Identify which cell holds the provided text, then report its [x, y] central coordinate. 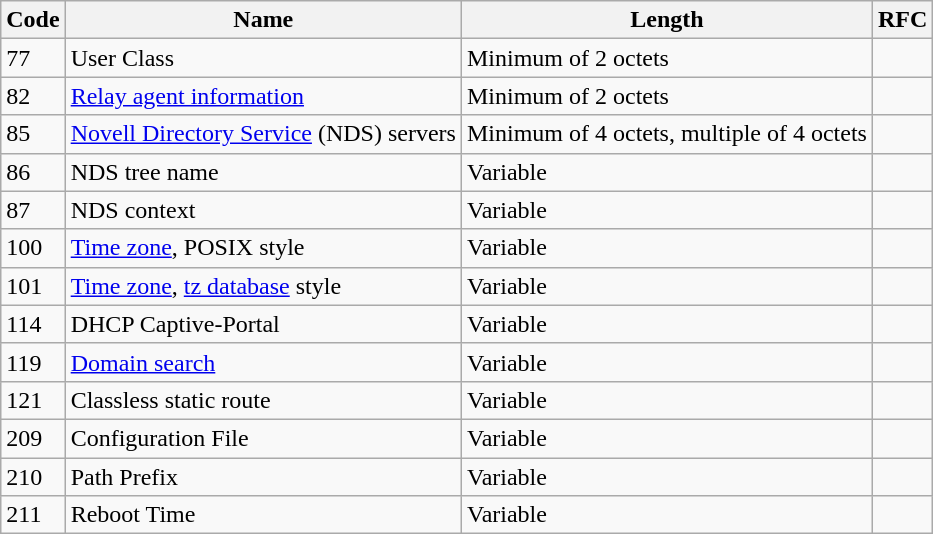
77 [33, 58]
Classless static route [263, 400]
Configuration File [263, 438]
Domain search [263, 362]
87 [33, 210]
NDS tree name [263, 172]
209 [33, 438]
Path Prefix [263, 477]
Reboot Time [263, 515]
86 [33, 172]
85 [33, 134]
119 [33, 362]
DHCP Captive-Portal [263, 324]
101 [33, 286]
NDS context [263, 210]
Code [33, 20]
Novell Directory Service (NDS) servers [263, 134]
211 [33, 515]
82 [33, 96]
Name [263, 20]
100 [33, 248]
Time zone, tz database style [263, 286]
114 [33, 324]
Relay agent information [263, 96]
121 [33, 400]
Time zone, POSIX style [263, 248]
210 [33, 477]
Length [666, 20]
Minimum of 4 octets, multiple of 4 octets [666, 134]
User Class [263, 58]
RFC [902, 20]
